Return (X, Y) of the center of cell containing provided text 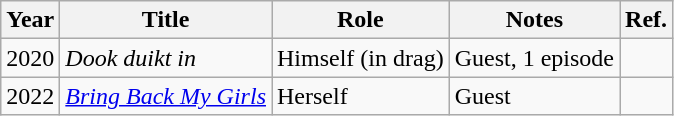
Herself (361, 96)
Guest (534, 96)
Himself (in drag) (361, 58)
Year (30, 20)
Dook duikt in (166, 58)
Guest, 1 episode (534, 58)
2020 (30, 58)
2022 (30, 96)
Title (166, 20)
Role (361, 20)
Ref. (646, 20)
Bring Back My Girls (166, 96)
Notes (534, 20)
